Determine the [x, y] coordinate at the center of the cell enclosing the given text.  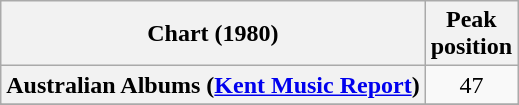
Chart (1980) [213, 34]
Peakposition [471, 34]
47 [471, 85]
Australian Albums (Kent Music Report) [213, 85]
